Return [x, y] of the center of cell containing provided text 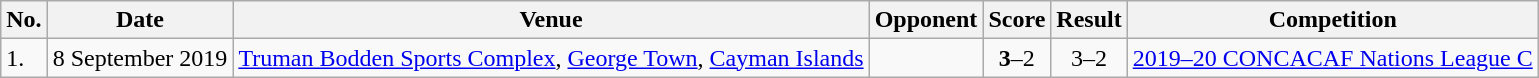
1. [24, 58]
Opponent [926, 20]
Date [140, 20]
Score [1017, 20]
Competition [1332, 20]
8 September 2019 [140, 58]
Venue [551, 20]
Result [1089, 20]
2019–20 CONCACAF Nations League C [1332, 58]
Truman Bodden Sports Complex, George Town, Cayman Islands [551, 58]
No. [24, 20]
